Return (X, Y) of the center of cell containing provided text 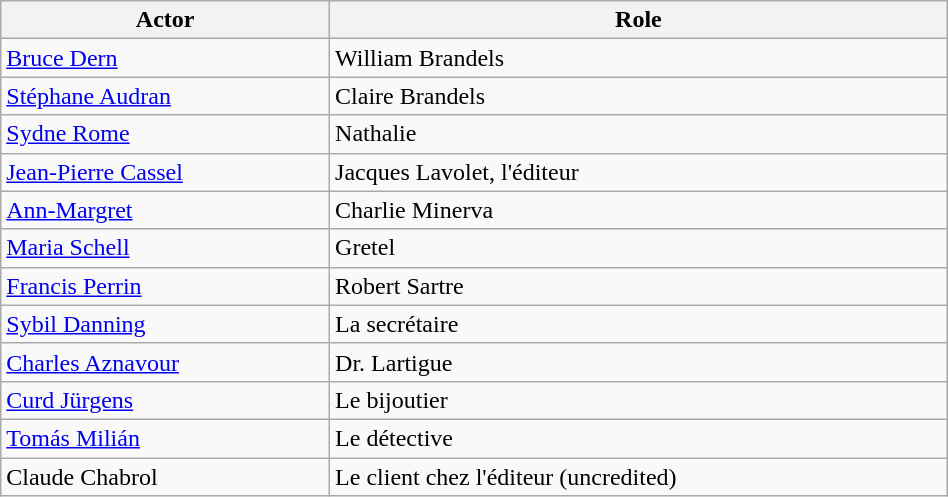
Maria Schell (166, 248)
Sydne Rome (166, 134)
Charlie Minerva (639, 210)
Robert Sartre (639, 286)
Sybil Danning (166, 324)
Curd Jürgens (166, 400)
Charles Aznavour (166, 362)
Stéphane Audran (166, 96)
Jacques Lavolet, l'éditeur (639, 172)
Gretel (639, 248)
Le bijoutier (639, 400)
Jean-Pierre Cassel (166, 172)
Le client chez l'éditeur (uncredited) (639, 477)
William Brandels (639, 58)
Francis Perrin (166, 286)
Bruce Dern (166, 58)
Actor (166, 20)
Nathalie (639, 134)
Le détective (639, 438)
Claude Chabrol (166, 477)
Dr. Lartigue (639, 362)
Role (639, 20)
La secrétaire (639, 324)
Claire Brandels (639, 96)
Tomás Milián (166, 438)
Ann-Margret (166, 210)
